From the cell containing the given text, extract its center point as [X, Y] coordinate. 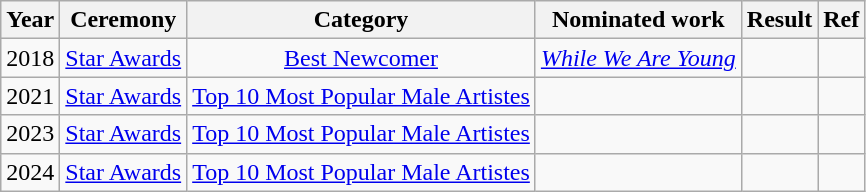
Result [779, 20]
Nominated work [638, 20]
2023 [30, 134]
2021 [30, 96]
Ceremony [124, 20]
2024 [30, 172]
Ref [842, 20]
Category [362, 20]
While We Are Young [638, 58]
2018 [30, 58]
Best Newcomer [362, 58]
Year [30, 20]
